Extract the (X, Y) coordinate from the center of the cell holding the provided text.  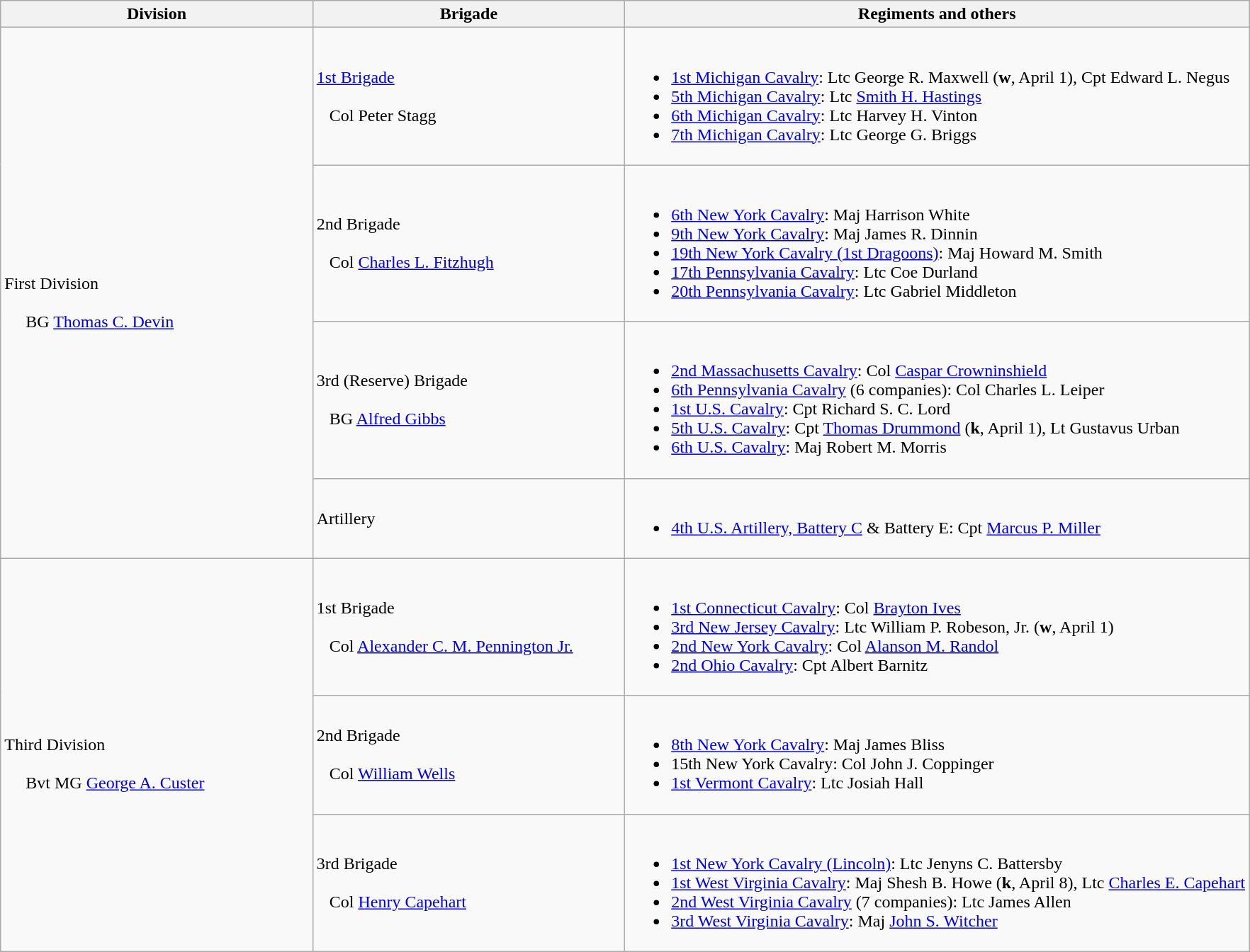
2nd Brigade Col William Wells (468, 755)
3rd Brigade Col Henry Capehart (468, 883)
Brigade (468, 14)
2nd Brigade Col Charles L. Fitzhugh (468, 244)
3rd (Reserve) Brigade BG Alfred Gibbs (468, 399)
Third Division Bvt MG George A. Custer (157, 755)
First Division BG Thomas C. Devin (157, 293)
1st Brigade Col Peter Stagg (468, 96)
Regiments and others (937, 14)
Division (157, 14)
8th New York Cavalry: Maj James Bliss15th New York Cavalry: Col John J. Coppinger1st Vermont Cavalry: Ltc Josiah Hall (937, 755)
4th U.S. Artillery, Battery C & Battery E: Cpt Marcus P. Miller (937, 518)
Artillery (468, 518)
1st Brigade Col Alexander C. M. Pennington Jr. (468, 627)
